Capture the cell that displays the provided text and extract its (x, y) central coordinate. 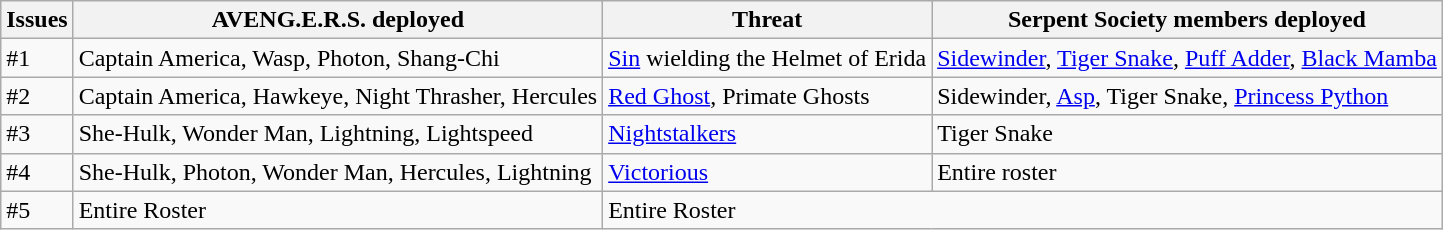
She-Hulk, Photon, Wonder Man, Hercules, Lightning (338, 172)
Serpent Society members deployed (1188, 20)
Victorious (768, 172)
Tiger Snake (1188, 134)
Issues (37, 20)
Red Ghost, Primate Ghosts (768, 96)
Sidewinder, Tiger Snake, Puff Adder, Black Mamba (1188, 58)
#5 (37, 210)
#3 (37, 134)
Captain America, Wasp, Photon, Shang-Chi (338, 58)
Entire roster (1188, 172)
She-Hulk, Wonder Man, Lightning, Lightspeed (338, 134)
#4 (37, 172)
Sin wielding the Helmet of Erida (768, 58)
Sidewinder, Asp, Tiger Snake, Princess Python (1188, 96)
Captain America, Hawkeye, Night Thrasher, Hercules (338, 96)
#2 (37, 96)
Nightstalkers (768, 134)
AVENG.E.R.S. deployed (338, 20)
#1 (37, 58)
Threat (768, 20)
